Scan for the cell matching the given text and deliver its (X, Y) coordinate at center. 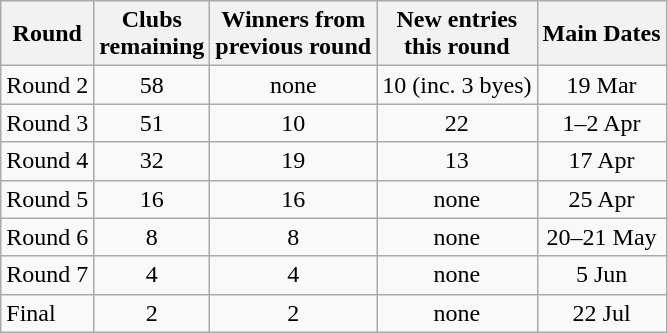
13 (457, 161)
58 (152, 85)
Winners fromprevious round (294, 34)
Round 7 (48, 275)
Round 3 (48, 123)
Round 4 (48, 161)
Round 2 (48, 85)
32 (152, 161)
19 (294, 161)
10 (inc. 3 byes) (457, 85)
20–21 May (602, 237)
17 Apr (602, 161)
New entriesthis round (457, 34)
10 (294, 123)
Round 6 (48, 237)
Round (48, 34)
Round 5 (48, 199)
19 Mar (602, 85)
51 (152, 123)
5 Jun (602, 275)
Clubsremaining (152, 34)
25 Apr (602, 199)
22 Jul (602, 313)
1–2 Apr (602, 123)
Final (48, 313)
Main Dates (602, 34)
22 (457, 123)
